Output the (X, Y) coordinate of the center of the cell containing the given text.  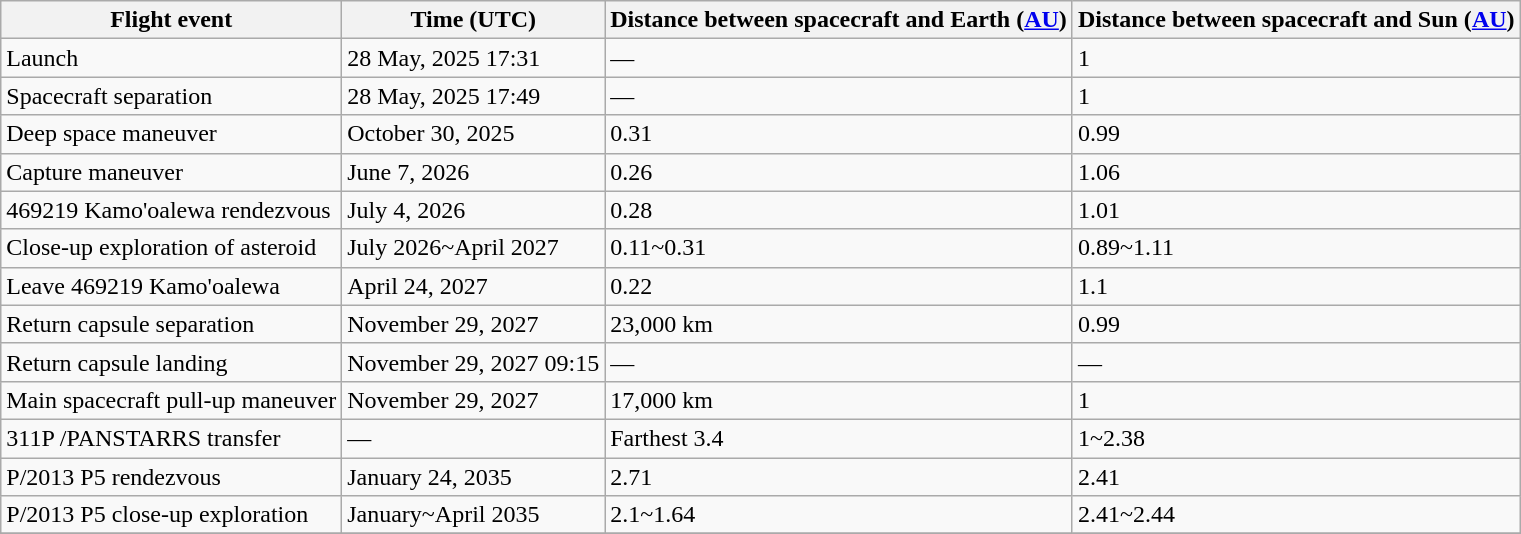
2.41~2.44 (1296, 515)
0.89~1.11 (1296, 248)
Distance between spacecraft and Sun (AU) (1296, 20)
January 24, 2035 (474, 477)
1.01 (1296, 210)
Close-up exploration of asteroid (172, 248)
469219 Kamo'oalewa rendezvous (172, 210)
Distance between spacecraft and Earth (AU) (839, 20)
0.11~0.31 (839, 248)
2.41 (1296, 477)
Deep space maneuver (172, 134)
November 29, 2027 09:15 (474, 362)
17,000 km (839, 400)
July 4, 2026 (474, 210)
Flight event (172, 20)
June 7, 2026 (474, 172)
23,000 km (839, 324)
P/2013 P5 close-up exploration (172, 515)
July 2026~April 2027 (474, 248)
1~2.38 (1296, 438)
Spacecraft separation (172, 96)
311P /PANSTARRS transfer (172, 438)
April 24, 2027 (474, 286)
2.1~1.64 (839, 515)
Launch (172, 58)
Main spacecraft pull-up maneuver (172, 400)
0.26 (839, 172)
28 May, 2025 17:31 (474, 58)
28 May, 2025 17:49 (474, 96)
Farthest 3.4 (839, 438)
Return capsule landing (172, 362)
October 30, 2025 (474, 134)
Time (UTC) (474, 20)
0.22 (839, 286)
P/2013 P5 rendezvous (172, 477)
1.1 (1296, 286)
Return capsule separation (172, 324)
January~April 2035 (474, 515)
Leave 469219 Kamo'oalewa (172, 286)
1.06 (1296, 172)
0.31 (839, 134)
Capture maneuver (172, 172)
2.71 (839, 477)
0.28 (839, 210)
